Determine the (X, Y) coordinate at the center of the cell enclosing the given text.  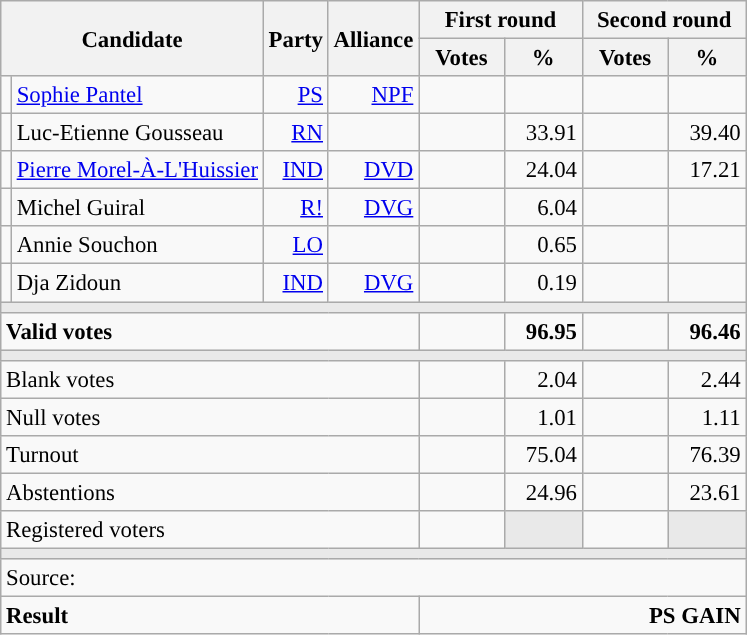
0.65 (543, 245)
NPF (373, 95)
1.11 (707, 417)
75.04 (543, 455)
76.39 (707, 455)
Turnout (210, 455)
Sophie Pantel (137, 95)
Blank votes (210, 379)
Alliance (373, 38)
96.95 (543, 331)
0.19 (543, 283)
PS (296, 95)
PS GAIN (582, 616)
RN (296, 133)
33.91 (543, 133)
Valid votes (210, 331)
17.21 (707, 170)
R! (296, 208)
Registered voters (210, 530)
DVD (373, 170)
2.04 (543, 379)
2.44 (707, 379)
LO (296, 245)
Michel Guiral (137, 208)
First round (501, 20)
Null votes (210, 417)
Pierre Morel-À-L'Huissier (137, 170)
1.01 (543, 417)
Abstentions (210, 492)
Second round (664, 20)
Source: (374, 578)
Result (210, 616)
6.04 (543, 208)
39.40 (707, 133)
Annie Souchon (137, 245)
Dja Zidoun (137, 283)
24.96 (543, 492)
Candidate (132, 38)
24.04 (543, 170)
Luc-Etienne Gousseau (137, 133)
96.46 (707, 331)
23.61 (707, 492)
Party (296, 38)
